Scan for the cell matching the given text and deliver its (x, y) coordinate at center. 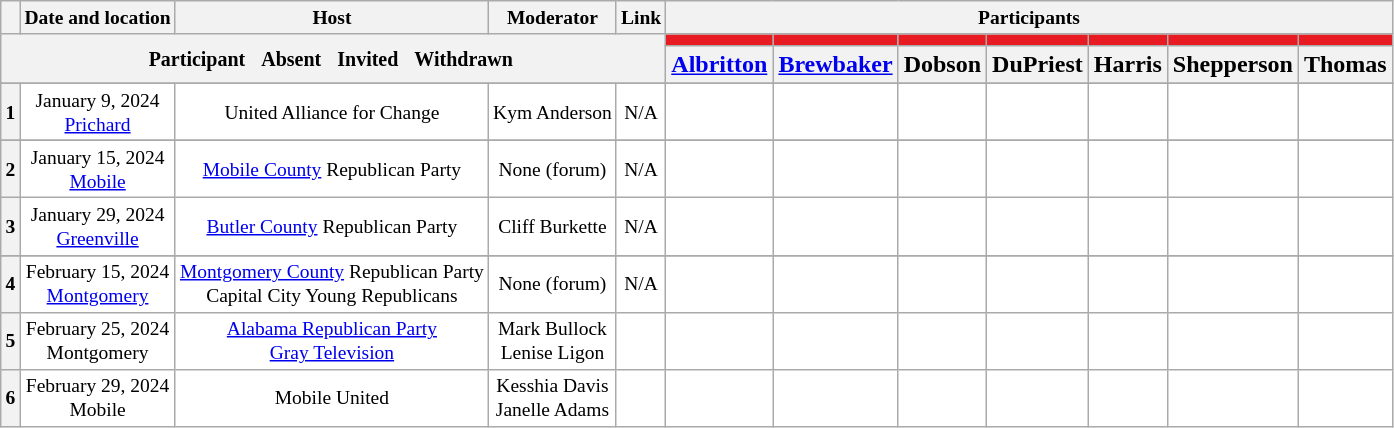
January 29, 2024Greenville (98, 226)
January 9, 2024Prichard (98, 112)
6 (10, 398)
Montgomery County Republican PartyCapital City Young Republicans (332, 284)
Participants (1029, 18)
Thomas (1345, 64)
Moderator (552, 18)
Mobile County Republican Party (332, 168)
February 25, 2024Montgomery (98, 340)
January 15, 2024Mobile (98, 168)
Mobile United (332, 398)
3 (10, 226)
Albritton (720, 64)
Brewbaker (836, 64)
DuPriest (1038, 64)
Date and location (98, 18)
2 (10, 168)
Link (640, 18)
Mark BullockLenise Ligon (552, 340)
1 (10, 112)
Butler County Republican Party (332, 226)
February 15, 2024Montgomery (98, 284)
Kesshia DavisJanelle Adams (552, 398)
Participant Absent Invited Withdrawn (334, 58)
February 29, 2024Mobile (98, 398)
United Alliance for Change (332, 112)
5 (10, 340)
Shepperson (1232, 64)
Cliff Burkette (552, 226)
Alabama Republican PartyGray Television (332, 340)
Kym Anderson (552, 112)
Host (332, 18)
Harris (1128, 64)
4 (10, 284)
Dobson (942, 64)
